Pinpoint the cell where the given text exists, returning its [x, y] midpoint coordinate. 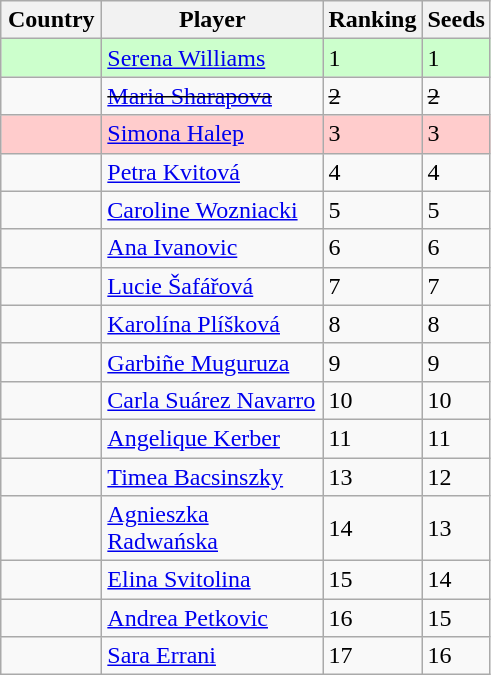
Carla Suárez Navarro [212, 400]
Simona Halep [212, 134]
Ranking [372, 20]
Lucie Šafářová [212, 286]
Sara Errani [212, 656]
Seeds [456, 20]
Country [52, 20]
Serena Williams [212, 58]
Petra Kvitová [212, 172]
12 [456, 477]
Garbiñe Muguruza [212, 362]
Caroline Wozniacki [212, 210]
Agnieszka Radwańska [212, 528]
Angelique Kerber [212, 438]
Player [212, 20]
Elina Svitolina [212, 580]
Karolína Plíšková [212, 324]
Maria Sharapova [212, 96]
Ana Ivanovic [212, 248]
17 [372, 656]
Andrea Petkovic [212, 618]
Timea Bacsinszky [212, 477]
